Provide the [x, y] coordinate of the cell's center where the given text is located.  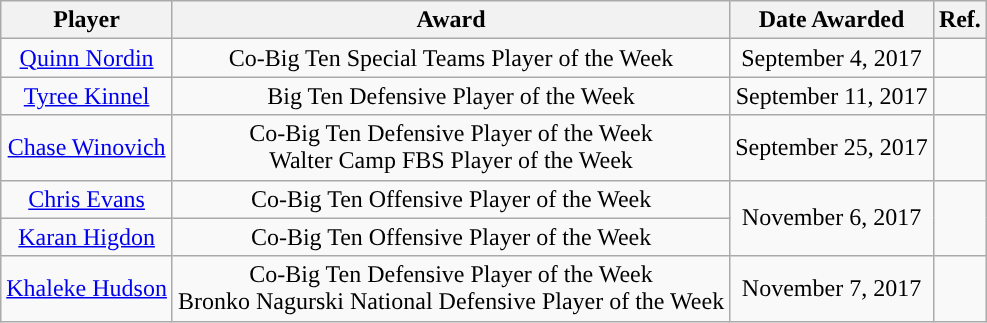
September 4, 2017 [832, 58]
Tyree Kinnel [87, 96]
November 7, 2017 [832, 288]
Award [450, 20]
Big Ten Defensive Player of the Week [450, 96]
Ref. [960, 20]
Date Awarded [832, 20]
September 11, 2017 [832, 96]
Co-Big Ten Defensive Player of the WeekBronko Nagurski National Defensive Player of the Week [450, 288]
Chris Evans [87, 199]
Quinn Nordin [87, 58]
September 25, 2017 [832, 148]
Player [87, 20]
Karan Higdon [87, 237]
Co-Big Ten Defensive Player of the WeekWalter Camp FBS Player of the Week [450, 148]
November 6, 2017 [832, 218]
Khaleke Hudson [87, 288]
Chase Winovich [87, 148]
Co-Big Ten Special Teams Player of the Week [450, 58]
